Return [X, Y] of the center of cell containing provided text 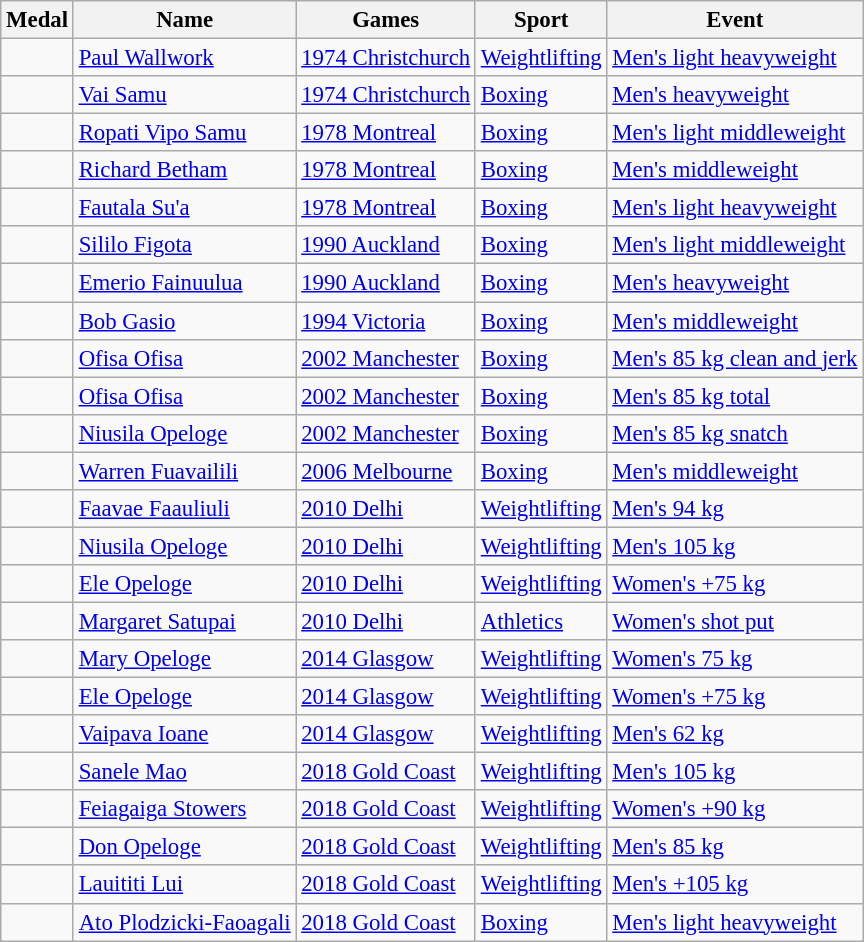
2006 Melbourne [386, 471]
Women's shot put [735, 621]
Sanele Mao [184, 772]
Men's +105 kg [735, 885]
Lauititi Lui [184, 885]
Sililo Figota [184, 245]
Paul Wallwork [184, 58]
Athletics [541, 621]
Games [386, 20]
Women's 75 kg [735, 659]
Name [184, 20]
Ato Plodzicki-Faoagali [184, 922]
Ropati Vipo Samu [184, 133]
1994 Victoria [386, 321]
Women's +90 kg [735, 809]
Event [735, 20]
Vaipava Ioane [184, 734]
Men's 85 kg total [735, 396]
Mary Opeloge [184, 659]
Faavae Faauliuli [184, 509]
Emerio Fainuulua [184, 283]
Margaret Satupai [184, 621]
Warren Fuavailili [184, 471]
Men's 85 kg [735, 847]
Sport [541, 20]
Fautala Su'a [184, 208]
Medal [38, 20]
Feiagaiga Stowers [184, 809]
Don Opeloge [184, 847]
Vai Samu [184, 95]
Bob Gasio [184, 321]
Men's 85 kg clean and jerk [735, 358]
Men's 85 kg snatch [735, 433]
Men's 94 kg [735, 509]
Men's 62 kg [735, 734]
Richard Betham [184, 170]
